Identify which cell holds the provided text, then report its (x, y) central coordinate. 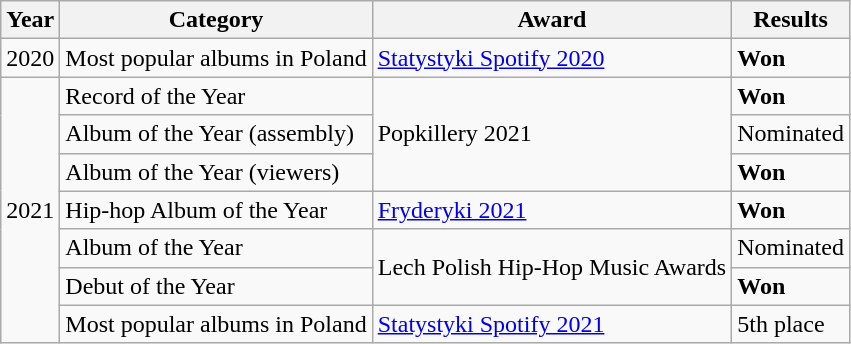
Fryderyki 2021 (552, 210)
Statystyki Spotify 2020 (552, 58)
Award (552, 20)
Album of the Year (216, 248)
5th place (791, 324)
Album of the Year (viewers) (216, 172)
Debut of the Year (216, 286)
Popkillery 2021 (552, 134)
Results (791, 20)
Statystyki Spotify 2021 (552, 324)
Album of the Year (assembly) (216, 134)
Hip-hop Album of the Year (216, 210)
Lech Polish Hip-Hop Music Awards (552, 267)
2020 (30, 58)
Year (30, 20)
2021 (30, 210)
Category (216, 20)
Record of the Year (216, 96)
